Pinpoint the cell where the given text exists, returning its [X, Y] midpoint coordinate. 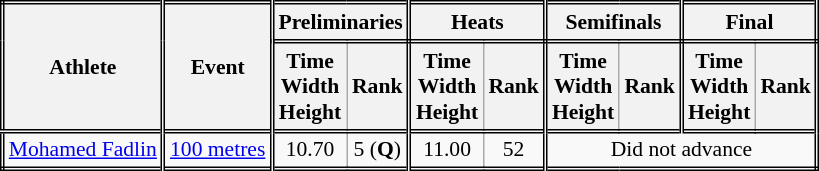
Did not advance [681, 150]
52 [514, 150]
100 metres [217, 150]
Heats [477, 22]
Event [217, 67]
Preliminaries [340, 22]
Final [749, 22]
11.00 [446, 150]
5 (Q) [378, 150]
Semifinals [613, 22]
Athlete [82, 67]
10.70 [310, 150]
Mohamed Fadlin [82, 150]
